Capture the cell that displays the provided text and extract its [X, Y] central coordinate. 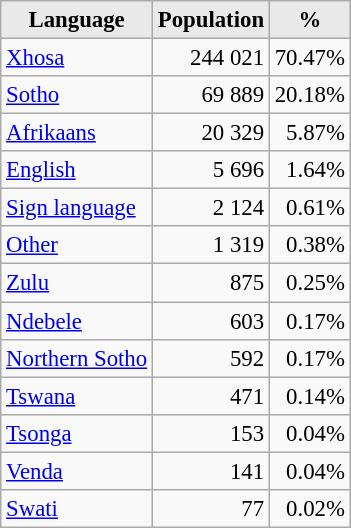
1 319 [210, 245]
1.64% [310, 170]
Language [77, 20]
Tsonga [77, 433]
Zulu [77, 283]
77 [210, 509]
Swati [77, 509]
20 329 [210, 133]
% [310, 20]
70.47% [310, 58]
0.14% [310, 396]
0.25% [310, 283]
Ndebele [77, 321]
Sotho [77, 95]
Afrikaans [77, 133]
244 021 [210, 58]
5.87% [310, 133]
592 [210, 358]
0.38% [310, 245]
Tswana [77, 396]
Sign language [77, 208]
875 [210, 283]
0.61% [310, 208]
471 [210, 396]
2 124 [210, 208]
English [77, 170]
141 [210, 471]
69 889 [210, 95]
Other [77, 245]
5 696 [210, 170]
0.02% [310, 509]
153 [210, 433]
Population [210, 20]
20.18% [310, 95]
Venda [77, 471]
603 [210, 321]
Northern Sotho [77, 358]
Xhosa [77, 58]
